Search for the cell housing the specified text and yield its [X, Y] center coordinate. 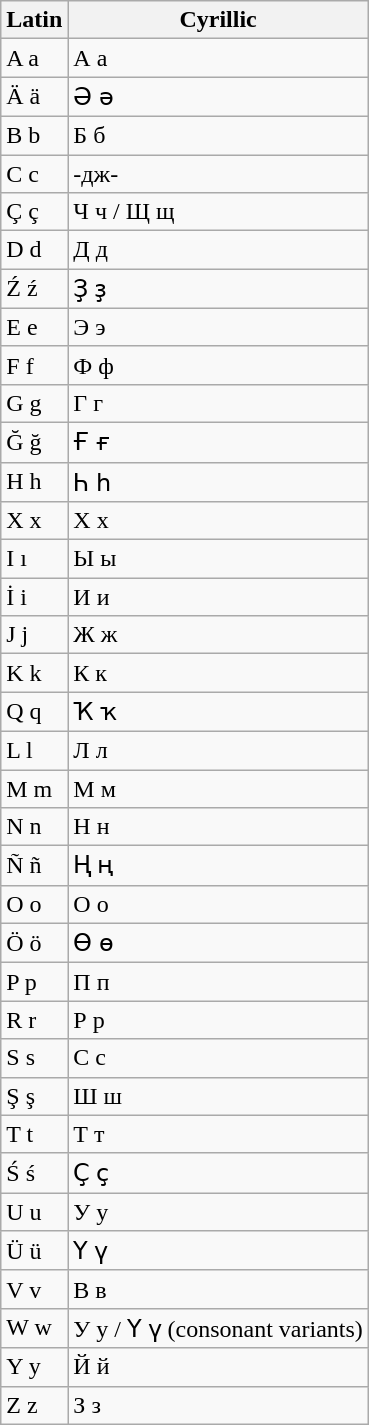
С с [218, 1058]
F f [34, 365]
Э э [218, 327]
D d [34, 250]
У у [218, 1212]
Ө ө [218, 943]
H h [34, 482]
Z z [34, 1405]
Ü ü [34, 1251]
Ś ś [34, 1173]
Ы ы [218, 559]
I ı [34, 559]
Ź ź [34, 289]
Cyrillic [218, 20]
C c [34, 173]
O o [34, 904]
О о [218, 904]
В в [218, 1289]
J j [34, 635]
П п [218, 982]
З з [218, 1405]
Y y [34, 1367]
Ғ ғ [218, 442]
Х х [218, 521]
Ñ ñ [34, 866]
E e [34, 327]
К к [218, 673]
Ö ö [34, 943]
Ç ç [34, 212]
Т т [218, 1134]
Ҡ ҡ [218, 712]
Ҫ ҫ [218, 1173]
Ң ң [218, 866]
W w [34, 1328]
М м [218, 789]
X x [34, 521]
R r [34, 1020]
Ж ж [218, 635]
Н н [218, 827]
Р р [218, 1020]
N n [34, 827]
S s [34, 1058]
Latin [34, 20]
G g [34, 403]
Ğ ğ [34, 442]
Ş ş [34, 1096]
-дж- [218, 173]
И и [218, 597]
Ä ä [34, 97]
Л л [218, 750]
V v [34, 1289]
Ф ф [218, 365]
A a [34, 58]
Ҙ ҙ [218, 289]
Ү ү [218, 1251]
B b [34, 135]
У у / Ү ү (consonant variants) [218, 1328]
А а [218, 58]
Г г [218, 403]
İ i [34, 597]
Ш ш [218, 1096]
Ә ә [218, 97]
Q q [34, 712]
L l [34, 750]
P p [34, 982]
Һ һ [218, 482]
T t [34, 1134]
U u [34, 1212]
Д д [218, 250]
K k [34, 673]
M m [34, 789]
Й й [218, 1367]
Ч ч / Щ щ [218, 212]
Б б [218, 135]
